Scan for the cell matching the given text and deliver its [X, Y] coordinate at center. 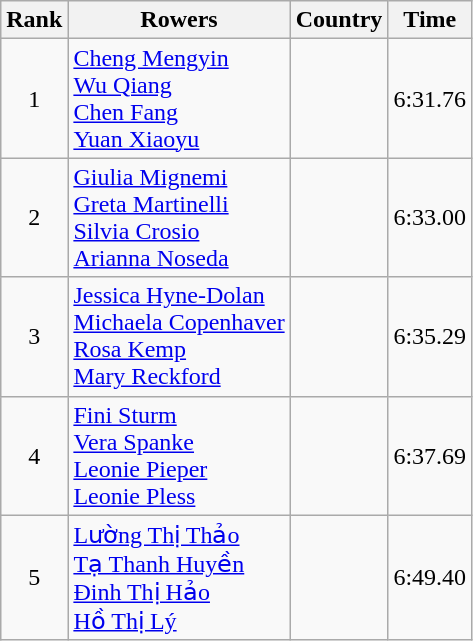
Rowers [179, 20]
6:49.40 [430, 578]
Rank [34, 20]
6:33.00 [430, 218]
Fini SturmVera SpankeLeonie PieperLeonie Pless [179, 456]
6:35.29 [430, 336]
Time [430, 20]
4 [34, 456]
5 [34, 578]
Jessica Hyne-DolanMichaela CopenhaverRosa KempMary Reckford [179, 336]
Giulia MignemiGreta MartinelliSilvia CrosioArianna Noseda [179, 218]
Cheng MengyinWu QiangChen FangYuan Xiaoyu [179, 98]
6:37.69 [430, 456]
6:31.76 [430, 98]
2 [34, 218]
1 [34, 98]
Lường Thị ThảoTạ Thanh HuyềnĐinh Thị HảoHồ Thị Lý [179, 578]
Country [339, 20]
3 [34, 336]
